Extract the (X, Y) coordinate from the center of the cell holding the provided text.  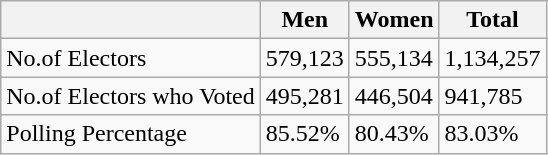
80.43% (394, 134)
No.of Electors who Voted (130, 96)
941,785 (492, 96)
No.of Electors (130, 58)
Polling Percentage (130, 134)
Women (394, 20)
1,134,257 (492, 58)
579,123 (304, 58)
85.52% (304, 134)
555,134 (394, 58)
Total (492, 20)
Men (304, 20)
83.03% (492, 134)
446,504 (394, 96)
495,281 (304, 96)
